Find where the given text appears and provide that cell's center as [X, Y] coordinate. 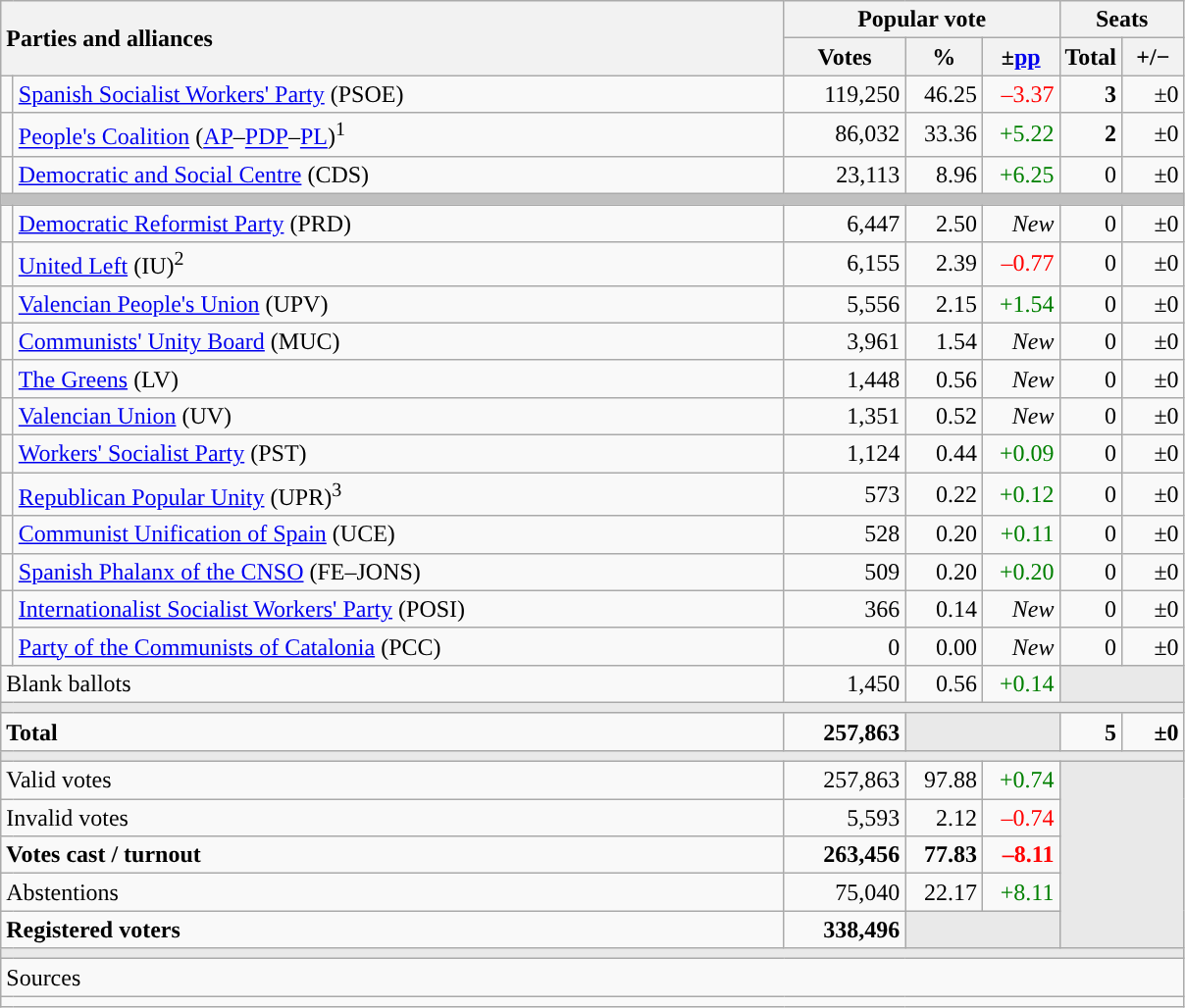
5 [1091, 731]
Invalid votes [392, 818]
Democratic and Social Centre (CDS) [398, 175]
Democratic Reformist Party (PRD) [398, 224]
Valid votes [392, 781]
+0.11 [1020, 534]
22.17 [944, 892]
119,250 [845, 94]
+0.12 [1020, 494]
0.00 [944, 646]
8.96 [944, 175]
–8.11 [1020, 855]
Parties and alliances [392, 38]
3,961 [845, 341]
Valencian People's Union (UPV) [398, 304]
366 [845, 609]
Spanish Socialist Workers' Party (PSOE) [398, 94]
1,448 [845, 378]
+8.11 [1020, 892]
3 [1091, 94]
–0.74 [1020, 818]
86,032 [845, 135]
The Greens (LV) [398, 378]
Votes [845, 57]
1,351 [845, 416]
Abstentions [392, 892]
Spanish Phalanx of the CNSO (FE–JONS) [398, 572]
Republican Popular Unity (UPR)3 [398, 494]
573 [845, 494]
77.83 [944, 855]
1,124 [845, 453]
Party of the Communists of Catalonia (PCC) [398, 646]
338,496 [845, 930]
46.25 [944, 94]
5,556 [845, 304]
75,040 [845, 892]
0.52 [944, 416]
6,447 [845, 224]
+6.25 [1020, 175]
–3.37 [1020, 94]
+/− [1154, 57]
+1.54 [1020, 304]
Workers' Socialist Party (PST) [398, 453]
0.44 [944, 453]
Communist Unification of Spain (UCE) [398, 534]
Internationalist Socialist Workers' Party (POSI) [398, 609]
+0.20 [1020, 572]
2.39 [944, 265]
33.36 [944, 135]
People's Coalition (AP–PDP–PL)1 [398, 135]
Valencian Union (UV) [398, 416]
2.15 [944, 304]
+0.09 [1020, 453]
Sources [592, 978]
+0.14 [1020, 683]
Registered voters [392, 930]
–0.77 [1020, 265]
23,113 [845, 175]
2.12 [944, 818]
+5.22 [1020, 135]
+0.74 [1020, 781]
±pp [1020, 57]
Blank ballots [392, 683]
2.50 [944, 224]
Seats [1122, 20]
528 [845, 534]
97.88 [944, 781]
509 [845, 572]
0.14 [944, 609]
263,456 [845, 855]
Popular vote [922, 20]
0.22 [944, 494]
% [944, 57]
1,450 [845, 683]
5,593 [845, 818]
2 [1091, 135]
United Left (IU)2 [398, 265]
Votes cast / turnout [392, 855]
6,155 [845, 265]
Communists' Unity Board (MUC) [398, 341]
1.54 [944, 341]
